Output the (x, y) coordinate of the center of the cell containing the given text.  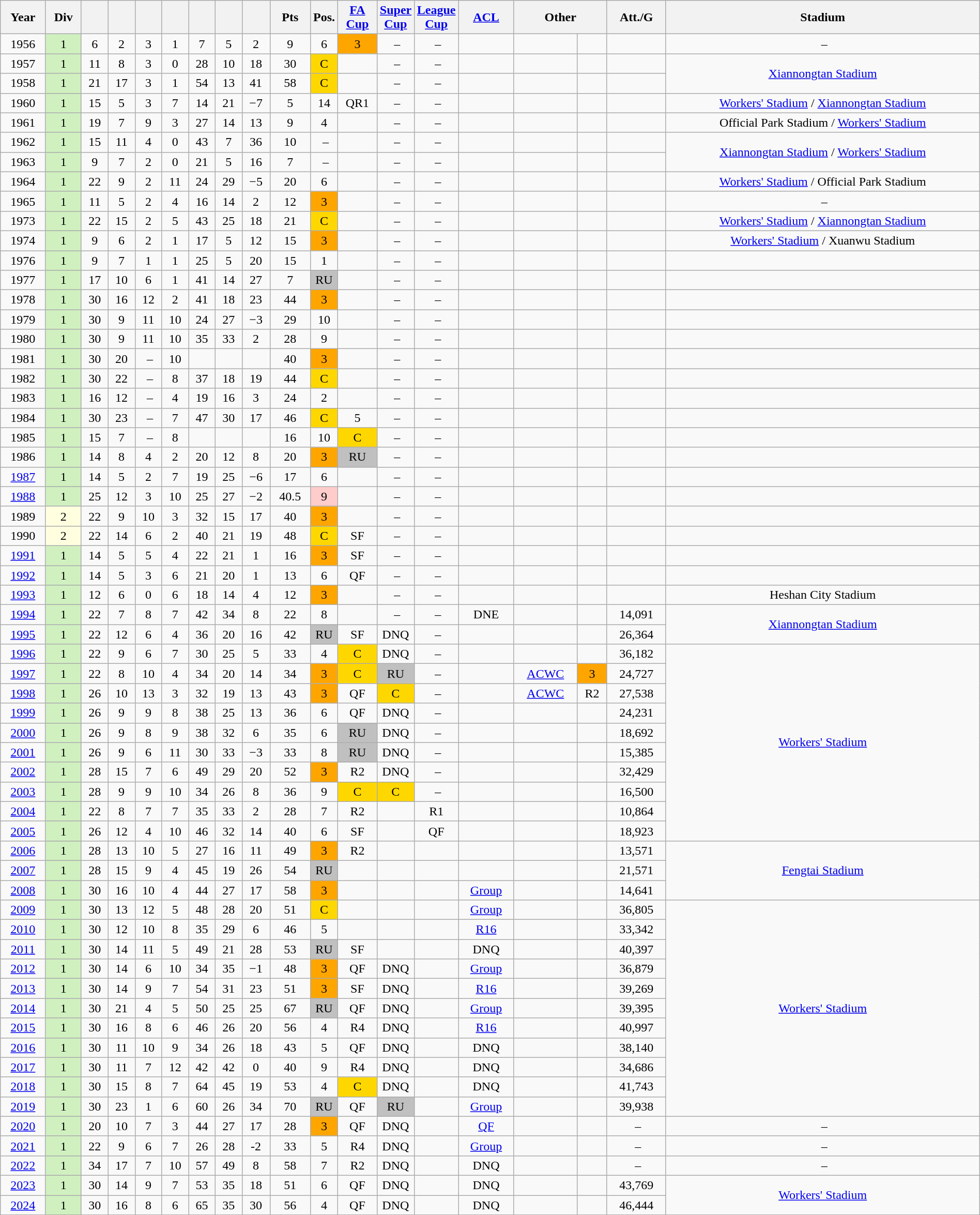
Year (23, 18)
2018 (23, 1087)
−1 (256, 969)
1963 (23, 162)
14,641 (636, 890)
1983 (23, 398)
2024 (23, 1205)
1987 (23, 477)
Heshan City Stadium (823, 595)
40,997 (636, 1028)
1964 (23, 181)
2002 (23, 772)
1990 (23, 536)
1993 (23, 595)
64 (202, 1087)
1974 (23, 240)
36,182 (636, 654)
18,923 (636, 831)
Workers' Stadium / Xuanwu Stadium (823, 240)
1958 (23, 83)
1989 (23, 516)
2009 (23, 910)
2022 (23, 1165)
2016 (23, 1047)
Pts (290, 18)
60 (202, 1106)
1995 (23, 634)
1999 (23, 713)
Other (560, 18)
67 (290, 1008)
65 (202, 1205)
41,743 (636, 1087)
−2 (256, 496)
1978 (23, 300)
70 (290, 1106)
40,397 (636, 949)
2005 (23, 831)
32,429 (636, 772)
1981 (23, 359)
Fengtai Stadium (823, 870)
1996 (23, 654)
2020 (23, 1126)
2017 (23, 1067)
Div (63, 18)
1957 (23, 64)
39,938 (636, 1106)
36,879 (636, 969)
1994 (23, 615)
−7 (256, 103)
40.5 (290, 496)
1998 (23, 693)
39,269 (636, 989)
2015 (23, 1028)
Xiannongtan Stadium / Workers' Stadium (823, 152)
ACL (486, 18)
2013 (23, 989)
1982 (23, 378)
1960 (23, 103)
1984 (23, 418)
1986 (23, 457)
37 (202, 378)
50 (202, 1008)
2023 (23, 1185)
2012 (23, 969)
1956 (23, 44)
1961 (23, 123)
36,805 (636, 910)
31 (228, 989)
1992 (23, 575)
2006 (23, 850)
Super Cup (395, 18)
1997 (23, 674)
Att./G (636, 18)
27,538 (636, 693)
33,342 (636, 930)
2008 (23, 890)
13,571 (636, 850)
Official Park Stadium / Workers' Stadium (823, 123)
Pos. (324, 18)
38,140 (636, 1047)
14,091 (636, 615)
League Cup (436, 18)
10,864 (636, 811)
2014 (23, 1008)
1985 (23, 437)
2003 (23, 792)
R1 (436, 811)
2007 (23, 870)
-2 (256, 1146)
1991 (23, 555)
2000 (23, 733)
1979 (23, 320)
15,385 (636, 752)
21,571 (636, 870)
1962 (23, 142)
FA Cup (358, 18)
16,500 (636, 792)
2010 (23, 930)
−6 (256, 477)
1973 (23, 221)
Workers' Stadium / Official Park Stadium (823, 181)
39,395 (636, 1008)
52 (290, 772)
26,364 (636, 634)
24,231 (636, 713)
18,692 (636, 733)
−5 (256, 181)
2004 (23, 811)
2001 (23, 752)
Stadium (823, 18)
1977 (23, 280)
1965 (23, 201)
24,727 (636, 674)
1976 (23, 260)
46,444 (636, 1205)
34,686 (636, 1067)
1988 (23, 496)
47 (202, 418)
43,769 (636, 1185)
57 (202, 1165)
QR1 (358, 103)
2021 (23, 1146)
1980 (23, 339)
2011 (23, 949)
DNE (486, 615)
2019 (23, 1106)
